Determine the (X, Y) coordinate at the center of the cell enclosing the given text.  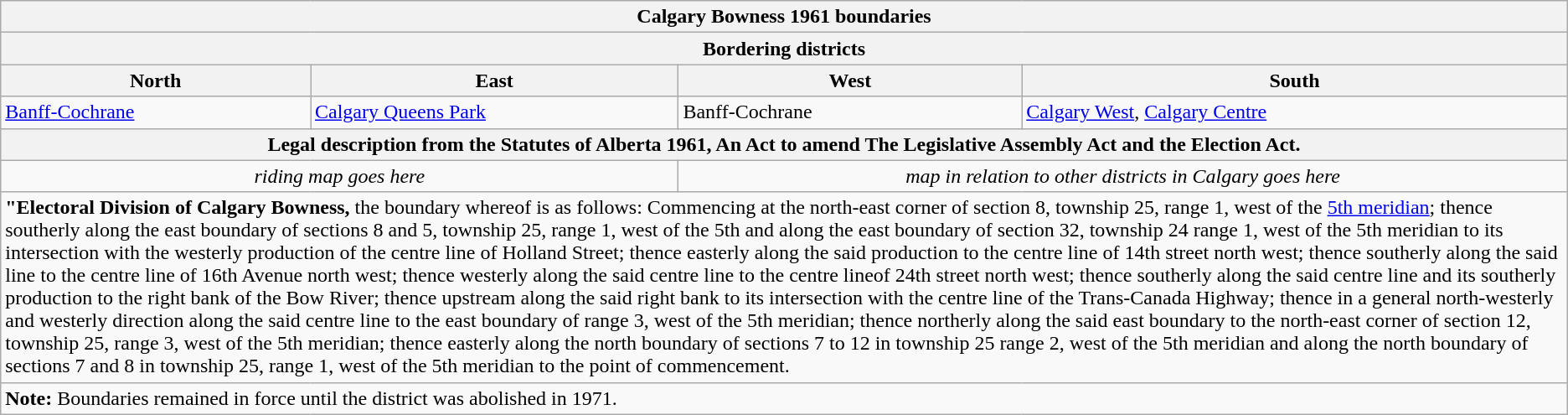
Note: Boundaries remained in force until the district was abolished in 1971. (784, 398)
Calgary Queens Park (494, 112)
North (156, 80)
Bordering districts (784, 49)
Calgary Bowness 1961 boundaries (784, 17)
South (1295, 80)
map in relation to other districts in Calgary goes here (1122, 176)
East (494, 80)
Calgary West, Calgary Centre (1295, 112)
riding map goes here (340, 176)
Legal description from the Statutes of Alberta 1961, An Act to amend The Legislative Assembly Act and the Election Act. (784, 144)
West (850, 80)
